Identify which cell holds the provided text, then report its [X, Y] central coordinate. 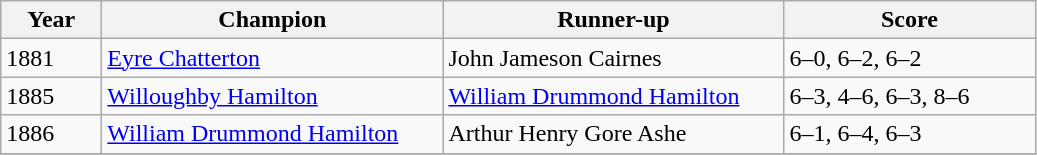
Year [52, 20]
Willoughby Hamilton [272, 96]
6–3, 4–6, 6–3, 8–6 [910, 96]
Arthur Henry Gore Ashe [614, 134]
6–0, 6–2, 6–2 [910, 58]
Runner-up [614, 20]
1885 [52, 96]
Champion [272, 20]
6–1, 6–4, 6–3 [910, 134]
John Jameson Cairnes [614, 58]
Eyre Chatterton [272, 58]
1881 [52, 58]
1886 [52, 134]
Score [910, 20]
